Return [X, Y] of the center of cell containing provided text 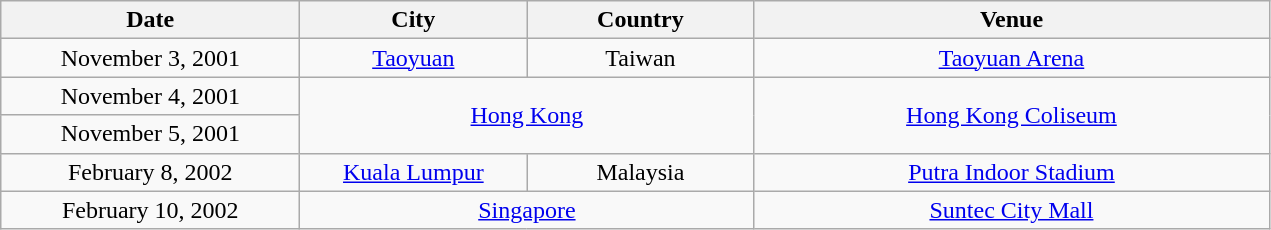
City [414, 20]
February 8, 2002 [150, 172]
Taiwan [640, 58]
November 4, 2001 [150, 96]
Taoyuan [414, 58]
Venue [1012, 20]
February 10, 2002 [150, 210]
Country [640, 20]
November 5, 2001 [150, 134]
Hong Kong Coliseum [1012, 115]
Suntec City Mall [1012, 210]
Malaysia [640, 172]
November 3, 2001 [150, 58]
Date [150, 20]
Kuala Lumpur [414, 172]
Taoyuan Arena [1012, 58]
Hong Kong [527, 115]
Putra Indoor Stadium [1012, 172]
Singapore [527, 210]
